From the cell containing the given text, extract its center point as (X, Y) coordinate. 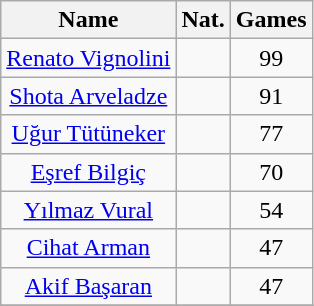
Yılmaz Vural (88, 210)
Renato Vignolini (88, 58)
Nat. (203, 20)
Name (88, 20)
91 (271, 96)
77 (271, 134)
Games (271, 20)
70 (271, 172)
Cihat Arman (88, 248)
54 (271, 210)
Akif Başaran (88, 286)
Uğur Tütüneker (88, 134)
99 (271, 58)
Eşref Bilgiç (88, 172)
Shota Arveladze (88, 96)
